Find where the given text appears and provide that cell's center as [X, Y] coordinate. 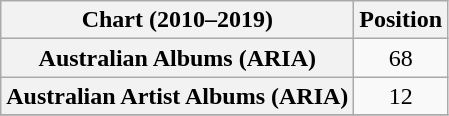
12 [401, 96]
Chart (2010–2019) [178, 20]
Australian Albums (ARIA) [178, 58]
Position [401, 20]
68 [401, 58]
Australian Artist Albums (ARIA) [178, 96]
